For the text-containing cell, return its midpoint in (x, y) coordinate format. 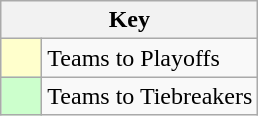
Key (130, 20)
Teams to Playoffs (150, 58)
Teams to Tiebreakers (150, 96)
